Identify which cell holds the provided text, then report its (X, Y) central coordinate. 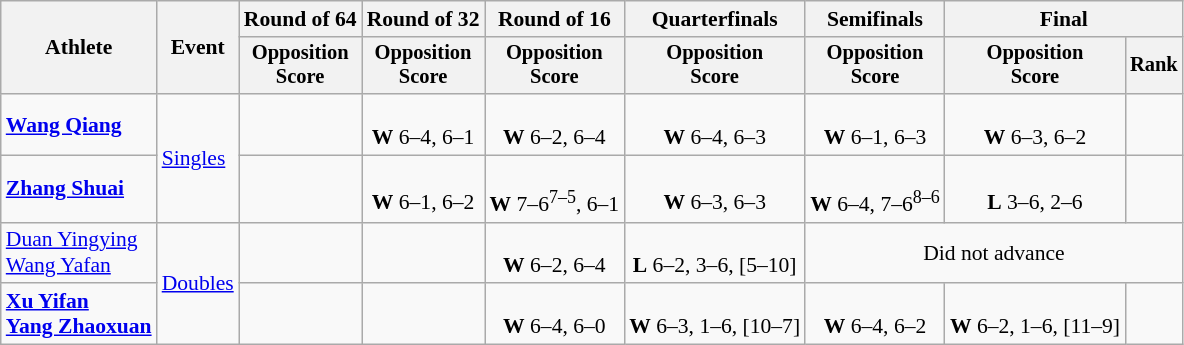
L 6–2, 3–6, [5–10] (714, 252)
Event (198, 48)
W 6–4, 6–2 (875, 314)
Semifinals (875, 19)
W 6–3, 6–3 (714, 190)
Round of 16 (554, 19)
Did not advance (994, 252)
Zhang Shuai (79, 190)
W 7–67–5, 6–1 (554, 190)
W 6–4, 7–68–6 (875, 190)
Wang Qiang (79, 124)
Singles (198, 158)
W 6–3, 6–2 (1035, 124)
Rank (1154, 66)
Round of 64 (300, 19)
W 6–4, 6–1 (424, 124)
W 6–4, 6–3 (714, 124)
Final (1064, 19)
L 3–6, 2–6 (1035, 190)
W 6–2, 1–6, [11–9] (1035, 314)
Round of 32 (424, 19)
Athlete (79, 48)
Quarterfinals (714, 19)
Duan YingyingWang Yafan (79, 252)
Xu YifanYang Zhaoxuan (79, 314)
W 6–1, 6–3 (875, 124)
W 6–1, 6–2 (424, 190)
W 6–3, 1–6, [10–7] (714, 314)
W 6–4, 6–0 (554, 314)
Doubles (198, 283)
